Scan for the cell matching the given text and deliver its [x, y] coordinate at center. 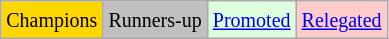
Promoted [252, 20]
Relegated [342, 20]
Runners-up [155, 20]
Champions [52, 20]
